Return (x, y) of the center of cell containing provided text 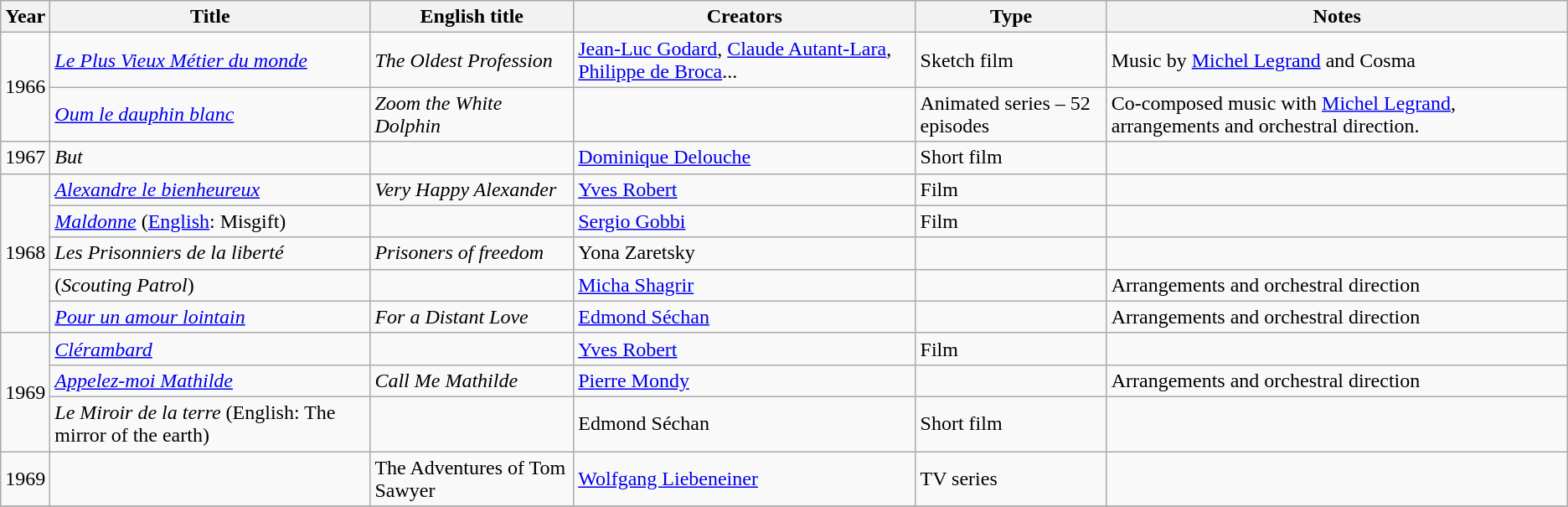
Les Prisonniers de la liberté (210, 253)
English title (472, 17)
Animated series – 52 episodes (1011, 114)
Music by Michel Legrand and Cosma (1337, 60)
Zoom the White Dolphin (472, 114)
For a Distant Love (472, 317)
1968 (25, 253)
Maldonne (English: Misgift) (210, 221)
TV series (1011, 478)
Very Happy Alexander (472, 189)
Sergio Gobbi (745, 221)
1967 (25, 158)
Jean-Luc Godard, Claude Autant-Lara, Philippe de Broca... (745, 60)
Pierre Mondy (745, 380)
Call Me Mathilde (472, 380)
Sketch film (1011, 60)
Oum le dauphin blanc (210, 114)
The Oldest Profession (472, 60)
Year (25, 17)
The Adventures of Tom Sawyer (472, 478)
Co-composed music with Michel Legrand, arrangements and orchestral direction. (1337, 114)
Appelez-moi Mathilde (210, 380)
Notes (1337, 17)
Clérambard (210, 349)
(Scouting Patrol) (210, 285)
Le Plus Vieux Métier du monde (210, 60)
Le Miroir de la terre (English: The mirror of the earth) (210, 424)
Type (1011, 17)
Alexandre le bienheureux (210, 189)
But (210, 158)
Creators (745, 17)
Prisoners of freedom (472, 253)
Micha Shagrir (745, 285)
Pour un amour lointain (210, 317)
Dominique Delouche (745, 158)
1966 (25, 87)
Yona Zaretsky (745, 253)
Title (210, 17)
Wolfgang Liebeneiner (745, 478)
